Identify which cell holds the provided text, then report its (X, Y) central coordinate. 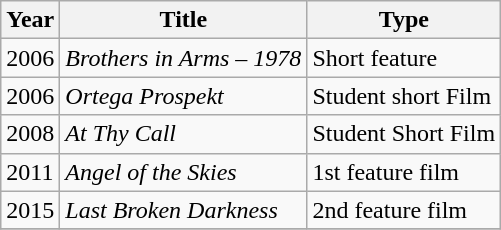
1st feature film (404, 172)
Short feature (404, 58)
Year (30, 20)
2011 (30, 172)
Angel of the Skies (184, 172)
Student Short Film (404, 134)
At Thy Call (184, 134)
2015 (30, 210)
Ortega Prospekt (184, 96)
2008 (30, 134)
Last Broken Darkness (184, 210)
Brothers in Arms – 1978 (184, 58)
Title (184, 20)
2nd feature film (404, 210)
Type (404, 20)
Student short Film (404, 96)
